Provide the (x, y) coordinate of the cell's center where the given text is located.  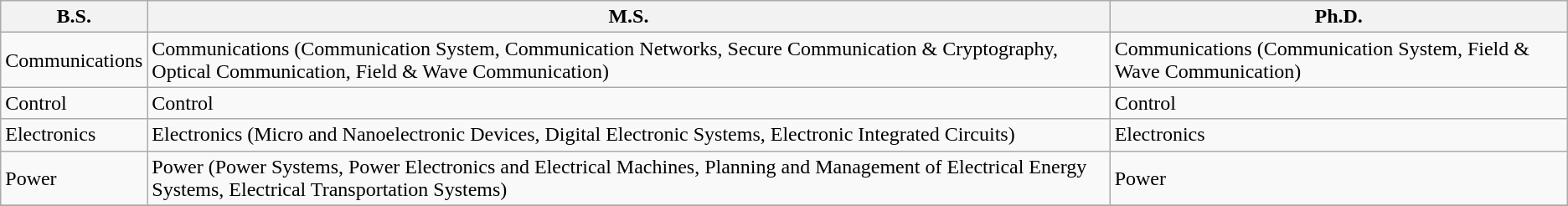
Communications (Communication System, Field & Wave Communication) (1338, 60)
B.S. (74, 17)
Electronics (Micro and Nanoelectronic Devices, Digital Electronic Systems, Electronic Integrated Circuits) (628, 135)
Communications (Communication System, Communication Networks, Secure Communication & Cryptography, Optical Communication, Field & Wave Communication) (628, 60)
Communications (74, 60)
M.S. (628, 17)
Ph.D. (1338, 17)
